Provide the (x, y) coordinate of the cell's center where the given text is located.  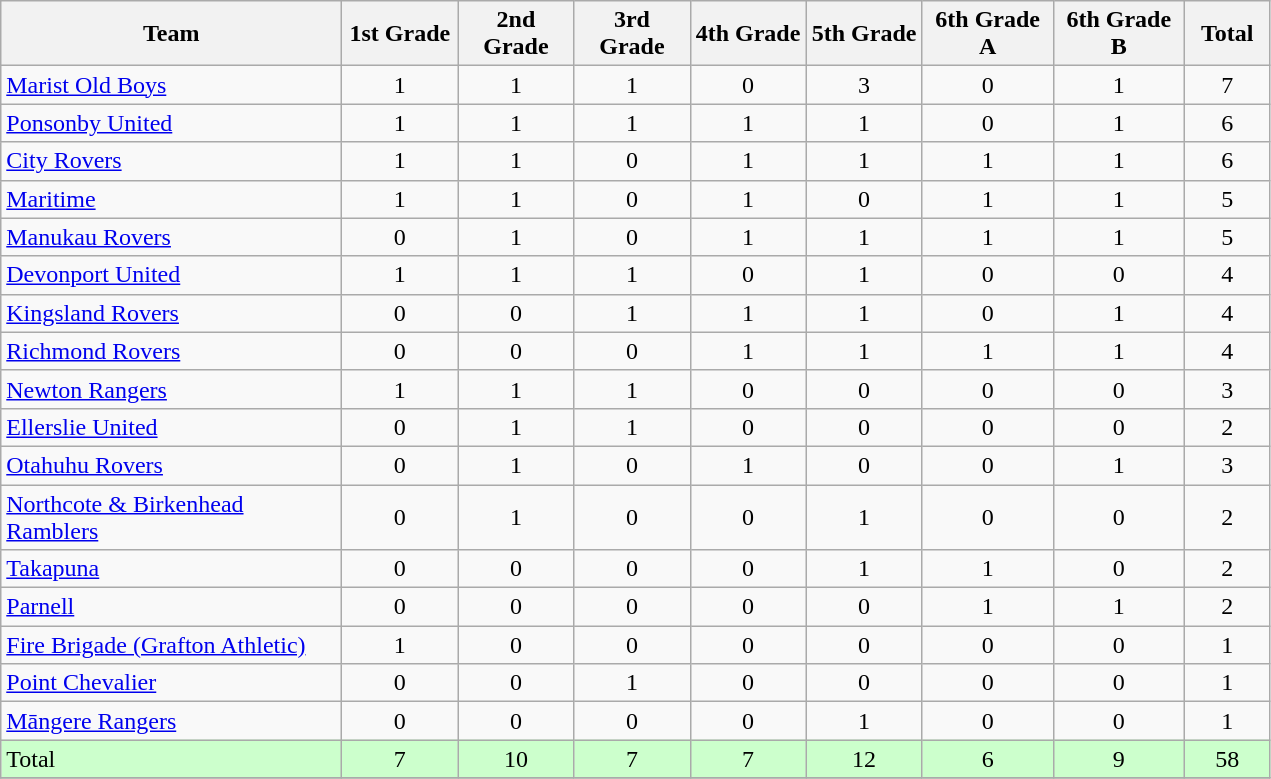
4th Grade (748, 34)
2nd Grade (516, 34)
Otahuhu Rovers (172, 465)
Kingsland Rovers (172, 313)
Devonport United (172, 275)
1st Grade (400, 34)
Ellerslie United (172, 427)
Richmond Rovers (172, 351)
Parnell (172, 607)
6th Grade A (988, 34)
10 (516, 759)
Maritime (172, 199)
Northcote & Birkenhead Ramblers (172, 516)
Newton Rangers (172, 389)
City Rovers (172, 161)
Māngere Rangers (172, 721)
3rd Grade (632, 34)
Point Chevalier (172, 683)
Takapuna (172, 569)
58 (1227, 759)
Manukau Rovers (172, 237)
5th Grade (864, 34)
Team (172, 34)
Marist Old Boys (172, 85)
Ponsonby United (172, 123)
6th Grade B (1118, 34)
Fire Brigade (Grafton Athletic) (172, 645)
12 (864, 759)
9 (1118, 759)
